Determine the [X, Y] coordinate at the center of the cell enclosing the given text.  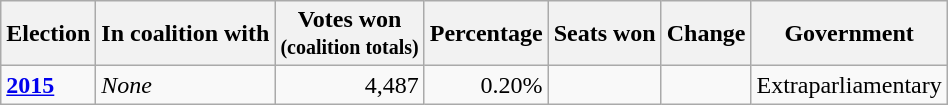
2015 [48, 85]
Votes won(coalition totals) [350, 34]
In coalition with [186, 34]
Seats won [604, 34]
Extraparliamentary [849, 85]
0.20% [486, 85]
Government [849, 34]
Election [48, 34]
4,487 [350, 85]
None [186, 85]
Change [706, 34]
Percentage [486, 34]
